Return (x, y) of the center of cell containing provided text 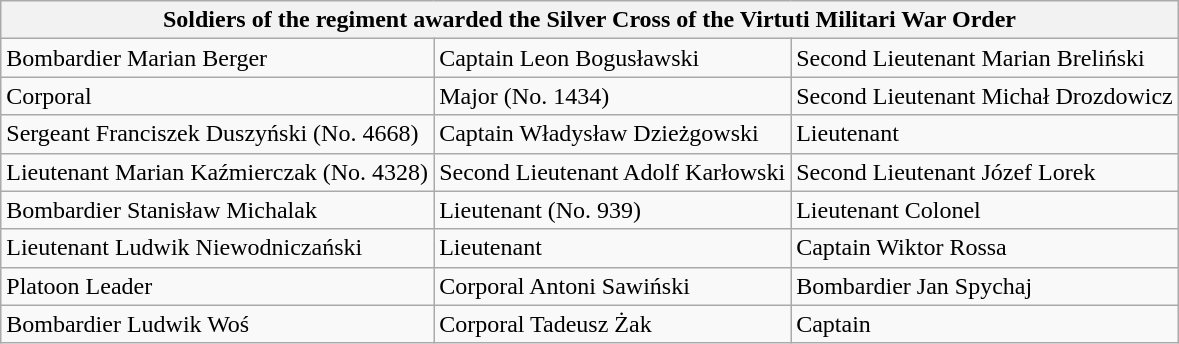
Lieutenant Colonel (985, 210)
Bombardier Marian Berger (218, 58)
Captain Leon Bogusławski (612, 58)
Corporal (218, 96)
Corporal Tadeusz Żak (612, 324)
Lieutenant (No. 939) (612, 210)
Bombardier Ludwik Woś (218, 324)
Second Lieutenant Józef Lorek (985, 172)
Soldiers of the regiment awarded the Silver Cross of the Virtuti Militari War Order (590, 20)
Lieutenant Ludwik Niewodniczański (218, 248)
Captain (985, 324)
Second Lieutenant Michał Drozdowicz (985, 96)
Second Lieutenant Adolf Karłowski (612, 172)
Lieutenant Marian Kaźmierczak (No. 4328) (218, 172)
Bombardier Jan Spychaj (985, 286)
Corporal Antoni Sawiński (612, 286)
Bombardier Stanisław Michalak (218, 210)
Captain Wiktor Rossa (985, 248)
Major (No. 1434) (612, 96)
Platoon Leader (218, 286)
Second Lieutenant Marian Breliński (985, 58)
Sergeant Franciszek Duszyński (No. 4668) (218, 134)
Captain Władysław Dzieżgowski (612, 134)
